Scan for the cell matching the given text and deliver its [x, y] coordinate at center. 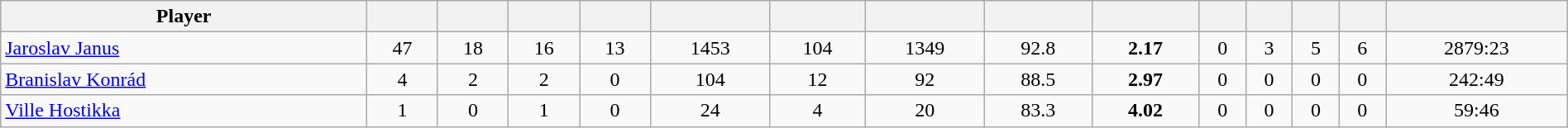
Ville Hostikka [184, 111]
83.3 [1038, 111]
6 [1362, 48]
2879:23 [1477, 48]
1349 [925, 48]
242:49 [1477, 79]
92 [925, 79]
3 [1269, 48]
92.8 [1038, 48]
Branislav Konrád [184, 79]
4.02 [1145, 111]
5 [1316, 48]
47 [403, 48]
Jaroslav Janus [184, 48]
Player [184, 17]
1453 [710, 48]
18 [473, 48]
2.97 [1145, 79]
16 [544, 48]
59:46 [1477, 111]
2.17 [1145, 48]
13 [615, 48]
20 [925, 111]
24 [710, 111]
12 [817, 79]
88.5 [1038, 79]
